Find where the given text appears and provide that cell's center as [x, y] coordinate. 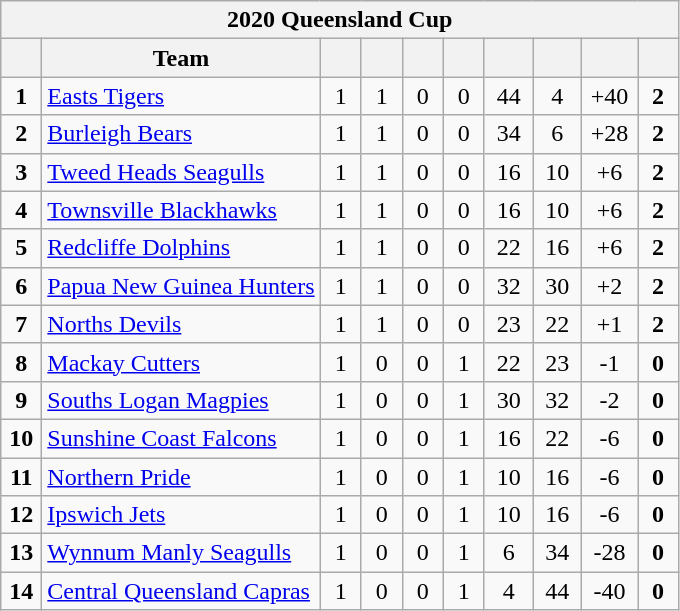
Redcliffe Dolphins [181, 248]
+40 [610, 96]
Mackay Cutters [181, 362]
12 [22, 515]
3 [22, 172]
-2 [610, 400]
+28 [610, 134]
+1 [610, 324]
Ipswich Jets [181, 515]
Townsville Blackhawks [181, 210]
Central Queensland Capras [181, 591]
Burleigh Bears [181, 134]
Wynnum Manly Seagulls [181, 553]
2020 Queensland Cup [340, 20]
5 [22, 248]
Team [181, 58]
7 [22, 324]
14 [22, 591]
Easts Tigers [181, 96]
-28 [610, 553]
Northern Pride [181, 477]
-40 [610, 591]
+2 [610, 286]
-1 [610, 362]
8 [22, 362]
Papua New Guinea Hunters [181, 286]
13 [22, 553]
9 [22, 400]
Souths Logan Magpies [181, 400]
Norths Devils [181, 324]
11 [22, 477]
Tweed Heads Seagulls [181, 172]
Sunshine Coast Falcons [181, 438]
